Identify which cell holds the provided text, then report its (X, Y) central coordinate. 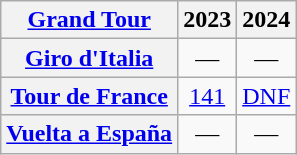
Tour de France (90, 96)
Grand Tour (90, 20)
Vuelta a España (90, 134)
Giro d'Italia (90, 58)
DNF (266, 96)
2023 (208, 20)
2024 (266, 20)
141 (208, 96)
